Locate the cell with the specified text and output its [x, y] center coordinate. 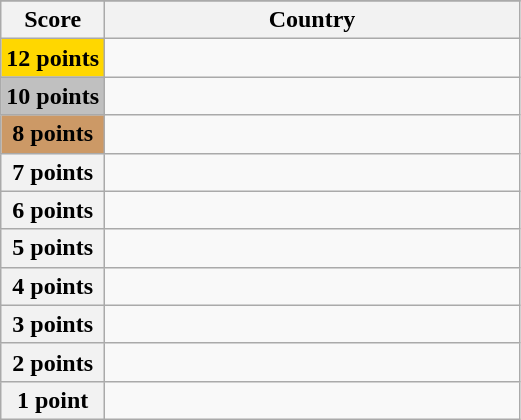
10 points [53, 96]
1 point [53, 400]
5 points [53, 248]
12 points [53, 58]
6 points [53, 210]
Score [53, 20]
3 points [53, 324]
2 points [53, 362]
7 points [53, 172]
4 points [53, 286]
8 points [53, 134]
Country [312, 20]
